For the text-containing cell, return its midpoint in (x, y) coordinate format. 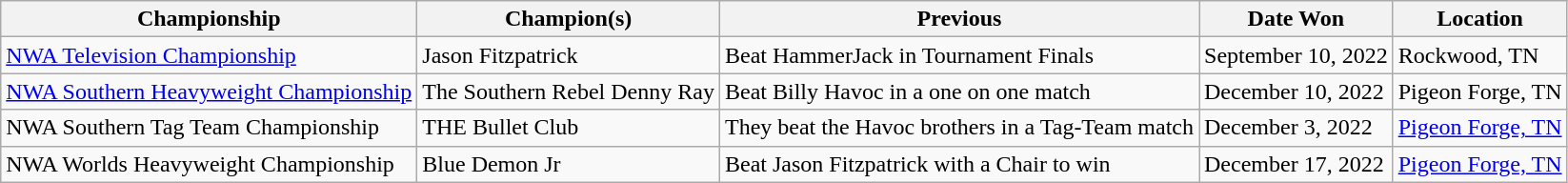
THE Bullet Club (569, 128)
Beat HammerJack in Tournament Finals (958, 55)
Jason Fitzpatrick (569, 55)
NWA Southern Heavyweight Championship (210, 91)
Champion(s) (569, 19)
The Southern Rebel Denny Ray (569, 91)
Championship (210, 19)
Beat Billy Havoc in a one on one match (958, 91)
Date Won (1296, 19)
September 10, 2022 (1296, 55)
December 10, 2022 (1296, 91)
Location (1480, 19)
Blue Demon Jr (569, 164)
December 3, 2022 (1296, 128)
They beat the Havoc brothers in a Tag-Team match (958, 128)
NWA Worlds Heavyweight Championship (210, 164)
NWA Television Championship (210, 55)
Previous (958, 19)
Beat Jason Fitzpatrick with a Chair to win (958, 164)
Rockwood, TN (1480, 55)
NWA Southern Tag Team Championship (210, 128)
December 17, 2022 (1296, 164)
